Extract the (X, Y) coordinate from the center of the cell holding the provided text.  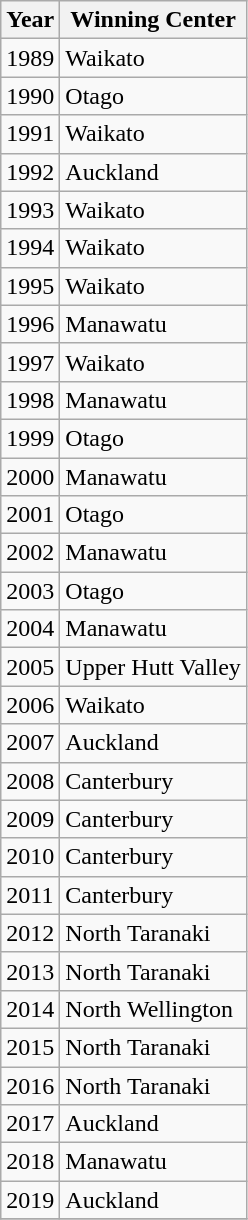
Upper Hutt Valley (154, 667)
1995 (30, 286)
2017 (30, 1124)
2015 (30, 1047)
2004 (30, 629)
Winning Center (154, 20)
2005 (30, 667)
1997 (30, 362)
1992 (30, 172)
1998 (30, 400)
2003 (30, 591)
1993 (30, 210)
2002 (30, 553)
2010 (30, 857)
1991 (30, 134)
2000 (30, 477)
2001 (30, 515)
2014 (30, 1009)
2018 (30, 1162)
2007 (30, 743)
2011 (30, 895)
Year (30, 20)
2009 (30, 819)
2006 (30, 705)
North Wellington (154, 1009)
1994 (30, 248)
1989 (30, 58)
2016 (30, 1085)
1999 (30, 438)
2013 (30, 971)
1996 (30, 324)
2012 (30, 933)
2008 (30, 781)
1990 (30, 96)
2019 (30, 1200)
